Locate the cell with the specified text and output its [X, Y] center coordinate. 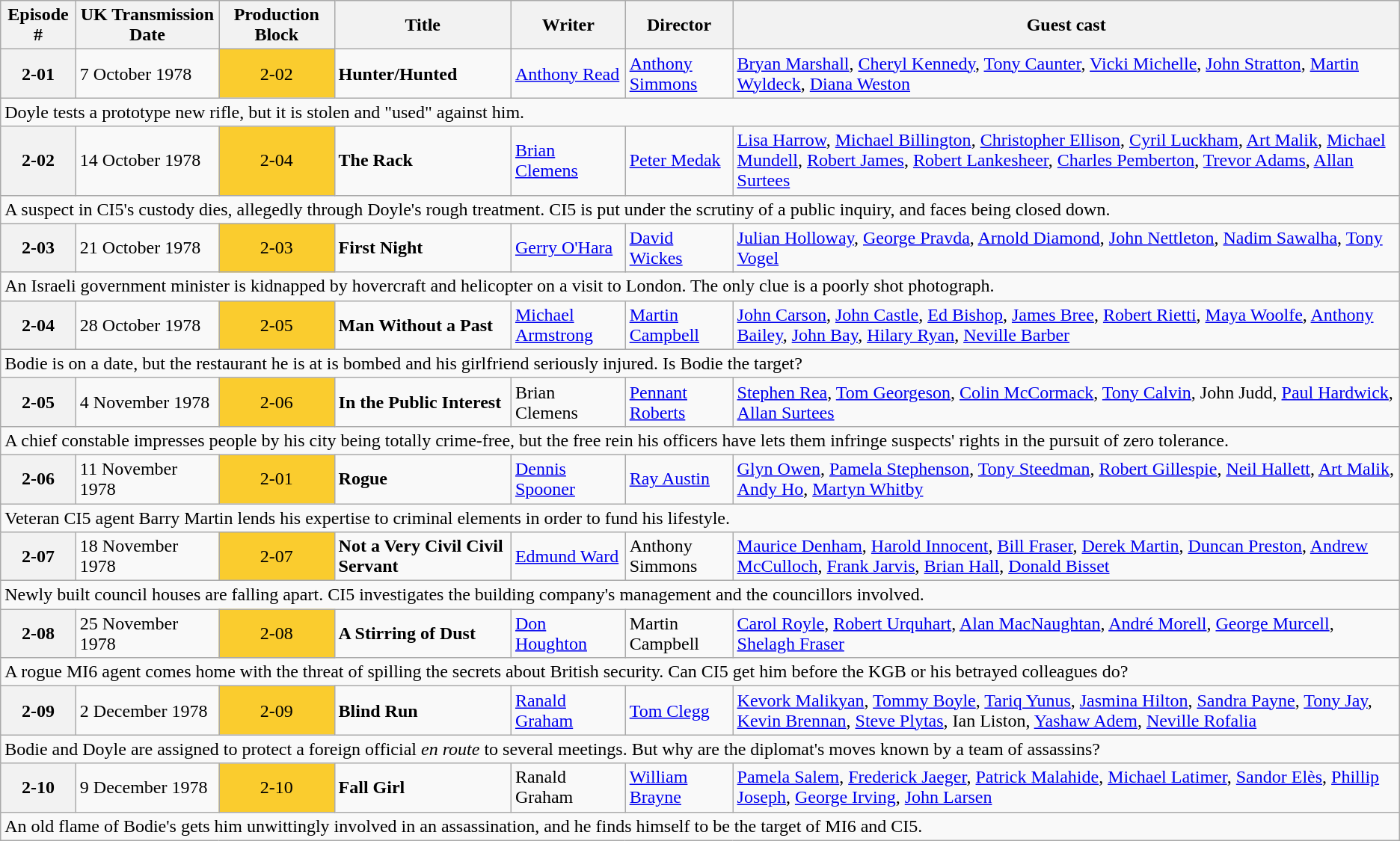
Glyn Owen, Pamela Stephenson, Tony Steedman, Robert Gillespie, Neil Hallett, Art Malik, Andy Ho, Martyn Whitby [1066, 478]
4 November 1978 [147, 402]
25 November 1978 [147, 634]
Anthony Read [568, 73]
11 November 1978 [147, 478]
Writer [568, 25]
Not a Very Civil Civil Servant [423, 556]
First Night [423, 248]
David Wickes [679, 248]
An old flame of Bodie's gets him unwittingly involved in an assassination, and he finds himself to be the target of MI6 and CI5. [700, 826]
Edmund Ward [568, 556]
21 October 1978 [147, 248]
Veteran CI5 agent Barry Martin lends his expertise to criminal elements in order to fund his lifestyle. [700, 518]
UK Transmission Date [147, 25]
Director [679, 25]
Bryan Marshall, Cheryl Kennedy, Tony Caunter, Vicki Michelle, John Stratton, Martin Wyldeck, Diana Weston [1066, 73]
Doyle tests a prototype new rifle, but it is stolen and "used" against him. [700, 112]
Fall Girl [423, 788]
Blind Run [423, 710]
Bodie is on a date, but the restaurant he is at is bombed and his girlfriend seriously injured. Is Bodie the target? [700, 363]
Julian Holloway, George Pravda, Arnold Diamond, John Nettleton, Nadim Sawalha, Tony Vogel [1066, 248]
14 October 1978 [147, 161]
Don Houghton [568, 634]
Pamela Salem, Frederick Jaeger, Patrick Malahide, Michael Latimer, Sandor Elès, Phillip Joseph, George Irving, John Larsen [1066, 788]
Production Block [277, 25]
Hunter/Hunted [423, 73]
Guest cast [1066, 25]
Ray Austin [679, 478]
Carol Royle, Robert Urquhart, Alan MacNaughtan, André Morell, George Murcell, Shelagh Fraser [1066, 634]
Episode # [39, 25]
18 November 1978 [147, 556]
A Stirring of Dust [423, 634]
Man Without a Past [423, 324]
Dennis Spooner [568, 478]
William Brayne [679, 788]
The Rack [423, 161]
7 October 1978 [147, 73]
Tom Clegg [679, 710]
John Carson, John Castle, Ed Bishop, James Bree, Robert Rietti, Maya Woolfe, Anthony Bailey, John Bay, Hilary Ryan, Neville Barber [1066, 324]
28 October 1978 [147, 324]
Pennant Roberts [679, 402]
Newly built council houses are falling apart. CI5 investigates the building company's management and the councillors involved. [700, 595]
Maurice Denham, Harold Innocent, Bill Fraser, Derek Martin, Duncan Preston, Andrew McCulloch, Frank Jarvis, Brian Hall, Donald Bisset [1066, 556]
Gerry O'Hara [568, 248]
Peter Medak [679, 161]
9 December 1978 [147, 788]
Title [423, 25]
2 December 1978 [147, 710]
An Israeli government minister is kidnapped by hovercraft and helicopter on a visit to London. The only clue is a poorly shot photograph. [700, 286]
Michael Armstrong [568, 324]
Rogue [423, 478]
In the Public Interest [423, 402]
Stephen Rea, Tom Georgeson, Colin McCormack, Tony Calvin, John Judd, Paul Hardwick, Allan Surtees [1066, 402]
